Extract the (X, Y) coordinate from the center of the cell holding the provided text.  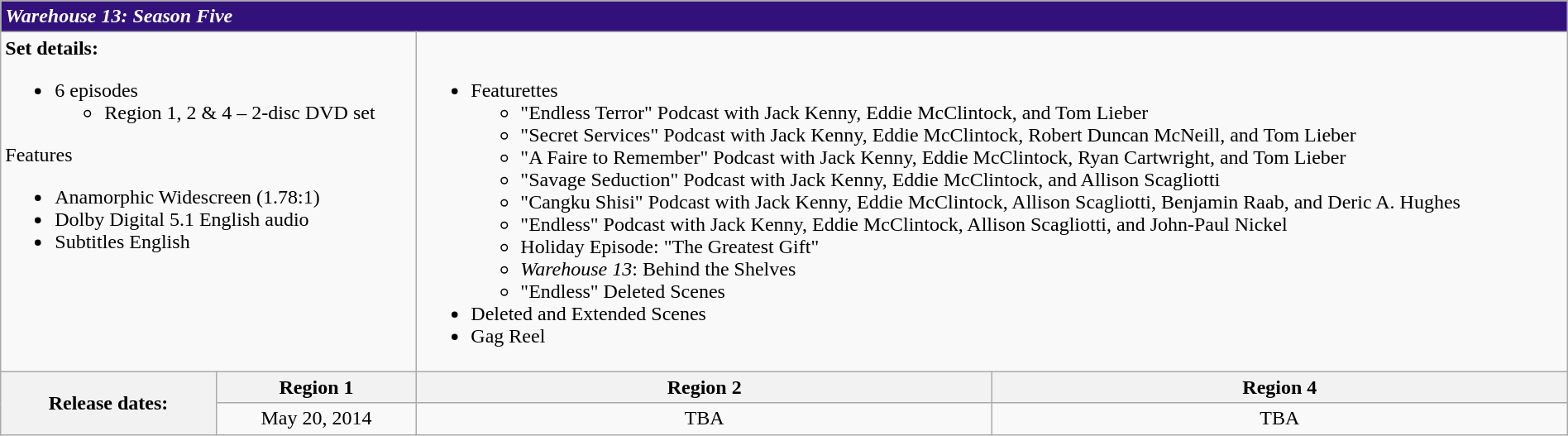
Warehouse 13: Season Five (784, 17)
May 20, 2014 (316, 419)
Set details:6 episodesRegion 1, 2 & 4 – 2-disc DVD setFeaturesAnamorphic Widescreen (1.78:1)Dolby Digital 5.1 English audioSubtitles English (208, 202)
Region 2 (705, 387)
Release dates: (108, 403)
Region 1 (316, 387)
Region 4 (1280, 387)
